Capture the cell that displays the provided text and extract its (X, Y) central coordinate. 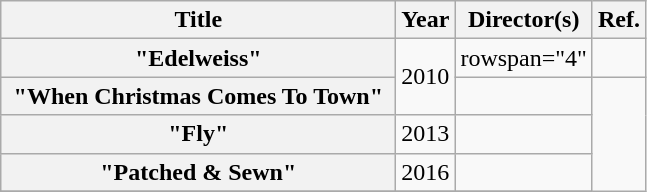
"Edelweiss" (198, 58)
"Fly" (198, 134)
"When Christmas Comes To Town" (198, 96)
Year (426, 20)
Ref. (618, 20)
rowspan="4" (524, 58)
2013 (426, 134)
"Patched & Sewn" (198, 172)
2016 (426, 172)
Director(s) (524, 20)
2010 (426, 77)
Title (198, 20)
